Return the [x, y] coordinate for the center point of the cell that contains the specified text.  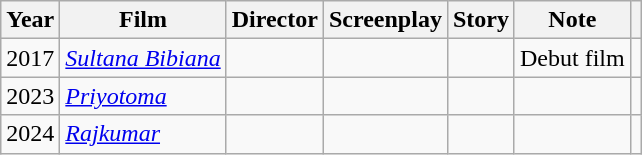
Screenplay [385, 20]
Sultana Bibiana [143, 58]
2023 [30, 96]
Rajkumar [143, 134]
Director [274, 20]
Priyotoma [143, 96]
Story [480, 20]
2024 [30, 134]
Year [30, 20]
Debut film [572, 58]
2017 [30, 58]
Film [143, 20]
Note [572, 20]
